For the text-containing cell, return its midpoint in (X, Y) coordinate format. 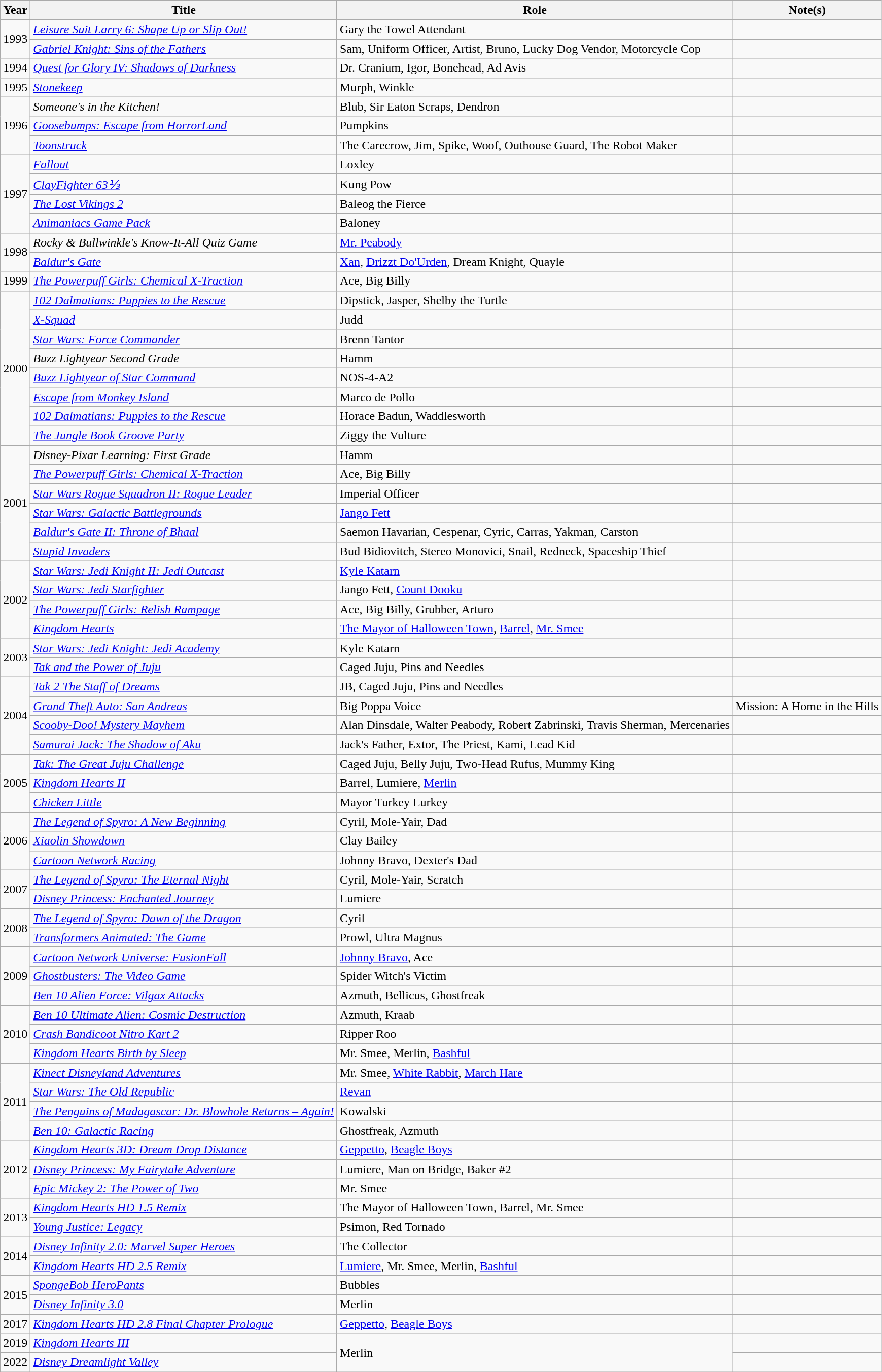
Cyril, Mole-Yair, Dad (535, 822)
Cartoon Network Racing (184, 860)
Ghostbusters: The Video Game (184, 976)
2019 (15, 1343)
2022 (15, 1362)
Horace Badun, Waddlesworth (535, 416)
Ace, Big Billy, Grubber, Arturo (535, 609)
Disney-Pixar Learning: First Grade (184, 455)
Johnny Bravo, Ace (535, 957)
Kingdom Hearts II (184, 783)
Epic Mickey 2: The Power of Two (184, 1188)
Kowalski (535, 1111)
2011 (15, 1102)
ClayFighter 63⅓ (184, 184)
Caged Juju, Pins and Needles (535, 667)
Star Wars: Force Commander (184, 339)
2017 (15, 1323)
Role (535, 10)
Alan Dinsdale, Walter Peabody, Robert Zabrinski, Travis Sherman, Mercenaries (535, 725)
Toonstruck (184, 145)
Stupid Invaders (184, 551)
2014 (15, 1256)
Star Wars: Galactic Battlegrounds (184, 513)
Cartoon Network Universe: FusionFall (184, 957)
Murph, Winkle (535, 87)
Kingdom Hearts HD 2.5 Remix (184, 1265)
Kinect Disneyland Adventures (184, 1073)
Ben 10 Alien Force: Vilgax Attacks (184, 995)
Bubbles (535, 1285)
Goosebumps: Escape from HorrorLand (184, 126)
Star Wars: Jedi Knight: Jedi Academy (184, 648)
1996 (15, 126)
The Lost Vikings 2 (184, 204)
SpongeBob HeroPants (184, 1285)
Mr. Smee, Merlin, Bashful (535, 1053)
Transformers Animated: The Game (184, 937)
Kung Pow (535, 184)
Cyril, Mole-Yair, Scratch (535, 880)
The Legend of Spyro: The Eternal Night (184, 880)
Imperial Officer (535, 494)
Ghostfreak, Azmuth (535, 1131)
Star Wars: The Old Republic (184, 1092)
Buzz Lightyear of Star Command (184, 377)
Psimon, Red Tornado (535, 1227)
Ben 10 Ultimate Alien: Cosmic Destruction (184, 1015)
Tak 2 The Staff of Dreams (184, 686)
Scooby-Doo! Mystery Mayhem (184, 725)
Grand Theft Auto: San Andreas (184, 706)
Kingdom Hearts III (184, 1343)
Clay Bailey (535, 841)
Disney Infinity 3.0 (184, 1304)
Kingdom Hearts HD 2.8 Final Chapter Prologue (184, 1323)
2006 (15, 841)
Mission: A Home in the Hills (807, 706)
1997 (15, 194)
Johnny Bravo, Dexter's Dad (535, 860)
2000 (15, 368)
Kingdom Hearts (184, 628)
Baleog the Fierce (535, 204)
Someone's in the Kitchen! (184, 107)
Prowl, Ultra Magnus (535, 937)
Animaniacs Game Pack (184, 223)
Lumiere (535, 899)
X-Squad (184, 320)
The Powerpuff Girls: Relish Rampage (184, 609)
Mayor Turkey Lurkey (535, 802)
Kingdom Hearts 3D: Dream Drop Distance (184, 1150)
Disney Princess: Enchanted Journey (184, 899)
The Penguins of Madagascar: Dr. Blowhole Returns – Again! (184, 1111)
Ziggy the Vulture (535, 436)
Baldur's Gate (184, 262)
2012 (15, 1169)
Caged Juju, Belly Juju, Two-Head Rufus, Mummy King (535, 764)
Escape from Monkey Island (184, 397)
2005 (15, 783)
Sam, Uniform Officer, Artist, Bruno, Lucky Dog Vendor, Motorcycle Cop (535, 49)
Brenn Tantor (535, 339)
Chicken Little (184, 802)
2010 (15, 1034)
Dipstick, Jasper, Shelby the Turtle (535, 300)
Xiaolin Showdown (184, 841)
Mr. Smee (535, 1188)
Spider Witch's Victim (535, 976)
Star Wars: Jedi Knight II: Jedi Outcast (184, 571)
Disney Infinity 2.0: Marvel Super Heroes (184, 1246)
1995 (15, 87)
2003 (15, 657)
Dr. Cranium, Igor, Bonehead, Ad Avis (535, 68)
Samurai Jack: The Shadow of Aku (184, 745)
Baloney (535, 223)
Star Wars: Jedi Starfighter (184, 590)
Leisure Suit Larry 6: Shape Up or Slip Out! (184, 29)
Year (15, 10)
Mr. Peabody (535, 242)
Gary the Towel Attendant (535, 29)
Pumpkins (535, 126)
Title (184, 10)
1999 (15, 281)
Bud Bidiovitch, Stereo Monovici, Snail, Redneck, Spaceship Thief (535, 551)
Big Poppa Voice (535, 706)
2001 (15, 503)
2008 (15, 928)
Disney Dreamlight Valley (184, 1362)
JB, Caged Juju, Pins and Needles (535, 686)
Rocky & Bullwinkle's Know-It-All Quiz Game (184, 242)
Ben 10: Galactic Racing (184, 1131)
2002 (15, 600)
The Legend of Spyro: A New Beginning (184, 822)
NOS-4-A2 (535, 377)
Jango Fett (535, 513)
Quest for Glory IV: Shadows of Darkness (184, 68)
Azmuth, Kraab (535, 1015)
Jango Fett, Count Dooku (535, 590)
Loxley (535, 164)
2009 (15, 976)
Fallout (184, 164)
Revan (535, 1092)
Gabriel Knight: Sins of the Fathers (184, 49)
Mr. Smee, White Rabbit, March Hare (535, 1073)
2015 (15, 1294)
Marco de Pollo (535, 397)
Judd (535, 320)
Barrel, Lumiere, Merlin (535, 783)
Azmuth, Bellicus, Ghostfreak (535, 995)
2004 (15, 715)
Kingdom Hearts Birth by Sleep (184, 1053)
Crash Bandicoot Nitro Kart 2 (184, 1034)
Tak: The Great Juju Challenge (184, 764)
Blub, Sir Eaton Scraps, Dendron (535, 107)
1994 (15, 68)
Buzz Lightyear Second Grade (184, 358)
Disney Princess: My Fairytale Adventure (184, 1169)
Cyril (535, 918)
Kingdom Hearts HD 1.5 Remix (184, 1208)
1998 (15, 252)
Young Justice: Legacy (184, 1227)
2013 (15, 1217)
2007 (15, 889)
The Collector (535, 1246)
Note(s) (807, 10)
Stonekeep (184, 87)
Ripper Roo (535, 1034)
The Legend of Spyro: Dawn of the Dragon (184, 918)
Xan, Drizzt Do'Urden, Dream Knight, Quayle (535, 262)
Lumiere, Mr. Smee, Merlin, Bashful (535, 1265)
Baldur's Gate II: Throne of Bhaal (184, 532)
The Jungle Book Groove Party (184, 436)
Jack's Father, Extor, The Priest, Kami, Lead Kid (535, 745)
Saemon Havarian, Cespenar, Cyric, Carras, Yakman, Carston (535, 532)
1993 (15, 39)
Tak and the Power of Juju (184, 667)
Lumiere, Man on Bridge, Baker #2 (535, 1169)
Star Wars Rogue Squadron II: Rogue Leader (184, 494)
The Carecrow, Jim, Spike, Woof, Outhouse Guard, The Robot Maker (535, 145)
